Scan for the cell matching the given text and deliver its [x, y] coordinate at center. 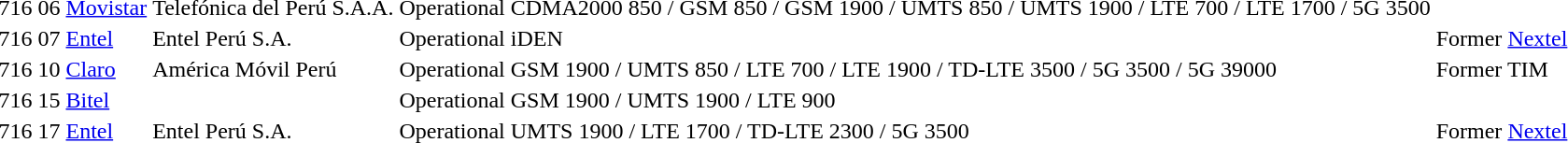
Claro [106, 69]
Entel [106, 38]
15 [49, 100]
10 [49, 69]
América Móvil Perú [273, 69]
Bitel [106, 100]
Entel Perú S.A. [273, 38]
07 [49, 38]
GSM 1900 / UMTS 1900 / LTE 900 [970, 100]
iDEN [970, 38]
GSM 1900 / UMTS 850 / LTE 700 / LTE 1900 / TD-LTE 3500 / 5G 3500 / 5G 39000 [970, 69]
